Return [x, y] of the center of cell containing provided text 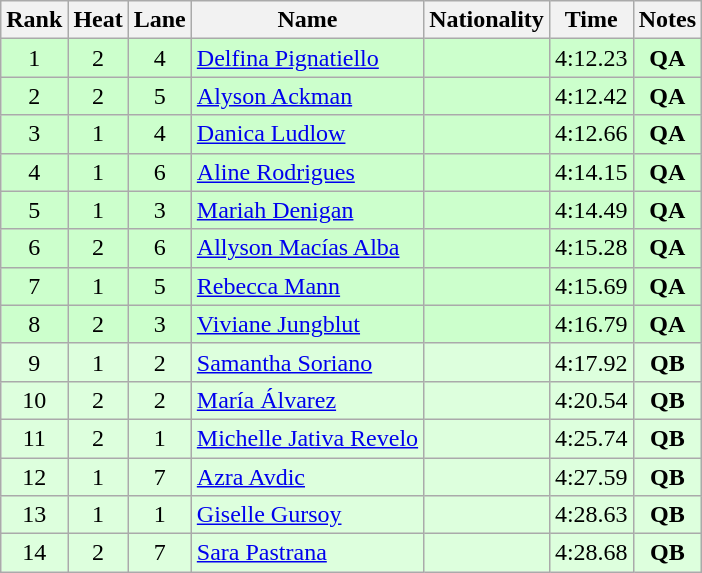
4:27.59 [591, 477]
Viviane Jungblut [307, 324]
4:15.28 [591, 248]
Rank [34, 20]
14 [34, 553]
Rebecca Mann [307, 286]
Michelle Jativa Revelo [307, 438]
María Álvarez [307, 400]
4:17.92 [591, 362]
Giselle Gursoy [307, 515]
4:12.66 [591, 134]
Azra Avdic [307, 477]
Notes [667, 20]
4:16.79 [591, 324]
10 [34, 400]
4:14.49 [591, 210]
Samantha Soriano [307, 362]
4:20.54 [591, 400]
Sara Pastrana [307, 553]
8 [34, 324]
Time [591, 20]
4:28.68 [591, 553]
Lane [160, 20]
13 [34, 515]
Mariah Denigan [307, 210]
12 [34, 477]
4:12.23 [591, 58]
Danica Ludlow [307, 134]
Delfina Pignatiello [307, 58]
Heat [98, 20]
4:25.74 [591, 438]
4:12.42 [591, 96]
4:15.69 [591, 286]
4:14.15 [591, 172]
Alyson Ackman [307, 96]
11 [34, 438]
Allyson Macías Alba [307, 248]
Nationality [487, 20]
9 [34, 362]
4:28.63 [591, 515]
Aline Rodrigues [307, 172]
Name [307, 20]
